Extract the [x, y] coordinate from the center of the cell holding the provided text.  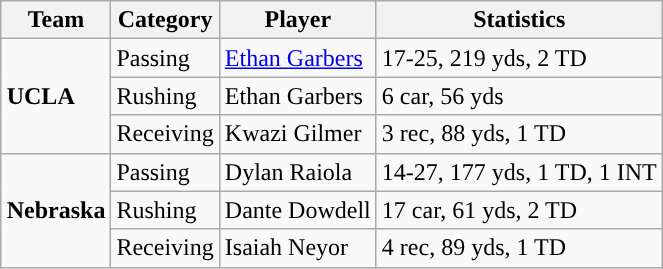
Team [56, 20]
Isaiah Neyor [298, 248]
Statistics [519, 20]
3 rec, 88 yds, 1 TD [519, 134]
Nebraska [56, 210]
14-27, 177 yds, 1 TD, 1 INT [519, 172]
Player [298, 20]
17-25, 219 yds, 2 TD [519, 58]
6 car, 56 yds [519, 96]
Dante Dowdell [298, 210]
Dylan Raiola [298, 172]
Category [165, 20]
Kwazi Gilmer [298, 134]
UCLA [56, 96]
4 rec, 89 yds, 1 TD [519, 248]
17 car, 61 yds, 2 TD [519, 210]
